Scan for the cell matching the given text and deliver its (X, Y) coordinate at center. 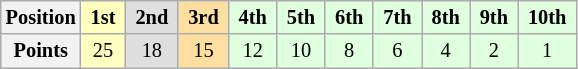
2nd (152, 17)
8th (446, 17)
7th (397, 17)
1 (547, 51)
2 (494, 51)
18 (152, 51)
25 (104, 51)
12 (253, 51)
Position (41, 17)
3rd (203, 17)
5th (301, 17)
10th (547, 17)
8 (349, 51)
1st (104, 17)
4th (253, 17)
6 (397, 51)
10 (301, 51)
Points (41, 51)
15 (203, 51)
4 (446, 51)
6th (349, 17)
9th (494, 17)
